Scan for the cell matching the given text and deliver its (x, y) coordinate at center. 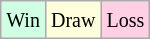
Loss (126, 20)
Win (24, 20)
Draw (72, 20)
